Search for the cell housing the specified text and yield its (x, y) center coordinate. 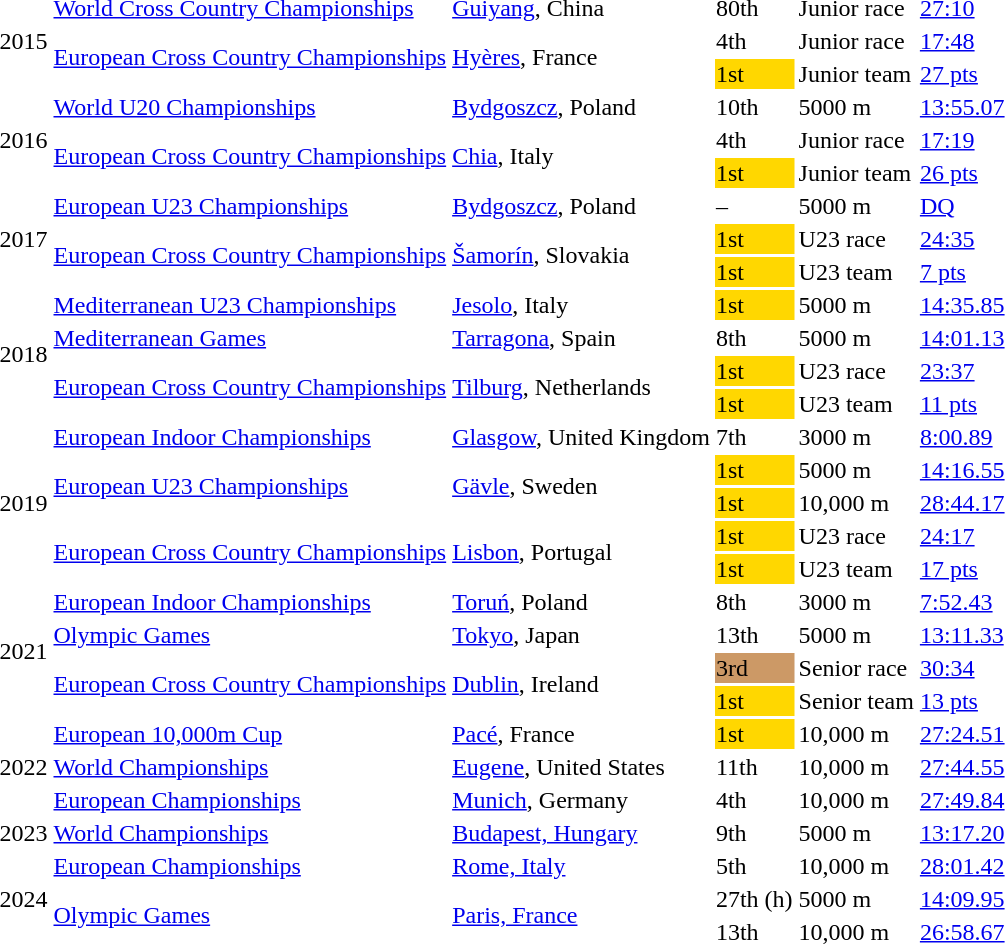
11th (754, 767)
Hyères, France (582, 58)
Gävle, Sweden (582, 486)
Olympic Games (250, 635)
Rome, Italy (582, 866)
Mediterranean Games (250, 338)
– (754, 206)
Chia, Italy (582, 156)
27th (h) (754, 899)
Budapest, Hungary (582, 833)
9th (754, 833)
3rd (754, 668)
Tarragona, Spain (582, 338)
European 10,000m Cup (250, 734)
Munich, Germany (582, 800)
7th (754, 437)
Pacé, France (582, 734)
Senior team (856, 701)
Eugene, United States (582, 767)
Dublin, Ireland (582, 684)
Senior race (856, 668)
13th (754, 635)
World U20 Championships (250, 107)
Šamorín, Slovakia (582, 256)
Toruń, Poland (582, 602)
Glasgow, United Kingdom (582, 437)
10th (754, 107)
Tilburg, Netherlands (582, 388)
5th (754, 866)
Mediterranean U23 Championships (250, 305)
Lisbon, Portugal (582, 552)
Tokyo, Japan (582, 635)
Jesolo, Italy (582, 305)
